Determine the (x, y) coordinate at the center of the cell enclosing the given text.  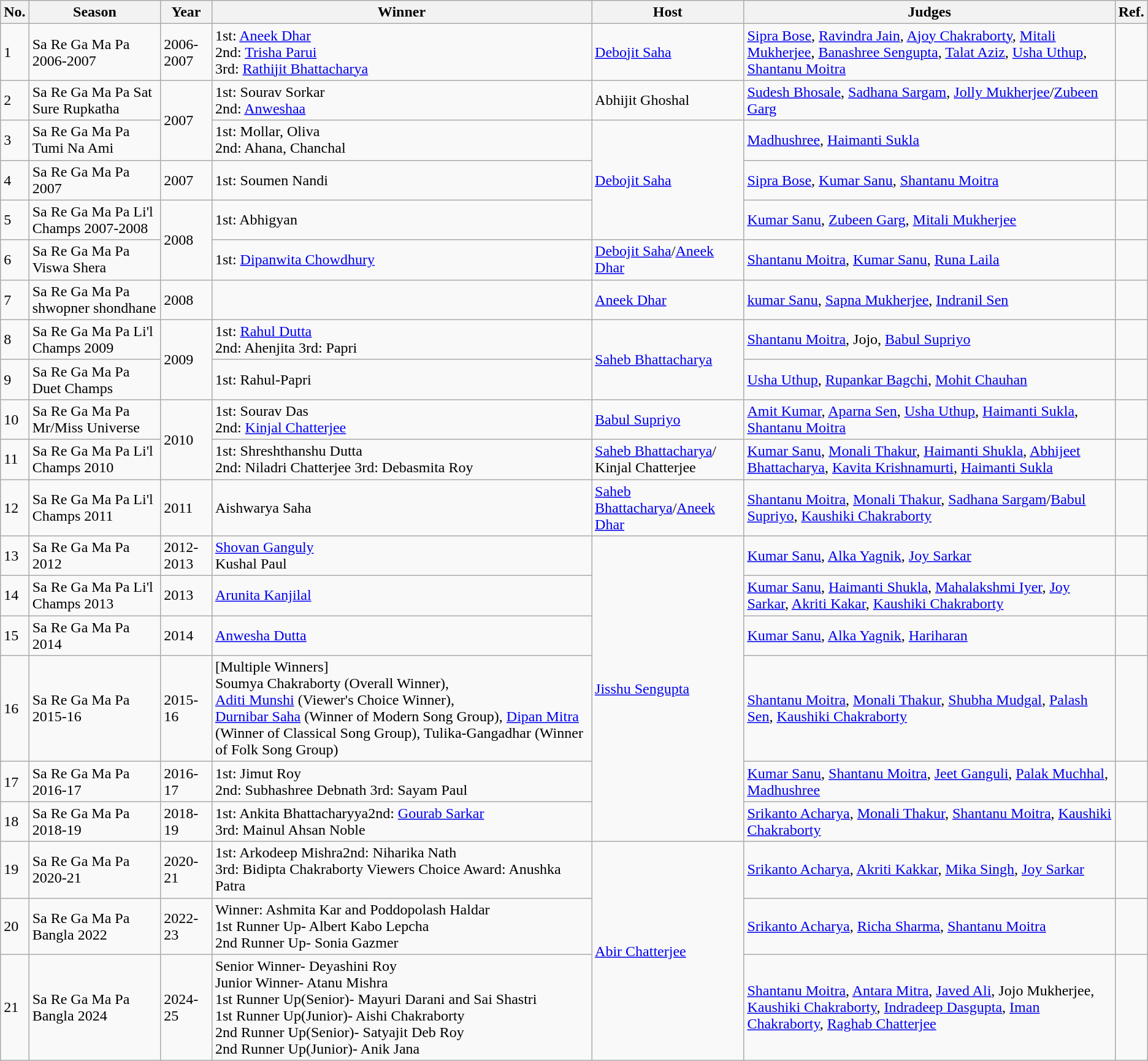
2014 (186, 635)
Sa Re Ga Ma Pa Bangla 2024 (94, 1007)
9 (15, 379)
Season (94, 12)
13 (15, 556)
Kumar Sanu, Monali Thakur, Haimanti Shukla, Abhijeet Bhattacharya, Kavita Krishnamurti, Haimanti Sukla (930, 459)
Anwesha Dutta (401, 635)
kumar Sanu, Sapna Mukherjee, Indranil Sen (930, 299)
Saheb Bhattacharya/Kinjal Chatterjee (668, 459)
2018-19 (186, 822)
6 (15, 260)
5 (15, 220)
Winner (401, 12)
14 (15, 596)
2006-2007 (186, 52)
1st: Sourav Das2nd: Kinjal Chatterjee (401, 419)
1st: Rahul Dutta2nd: Ahenjita 3rd: Papri (401, 340)
Amit Kumar, Aparna Sen, Usha Uthup, Haimanti Sukla, Shantanu Moitra (930, 419)
1st: Ankita Bhattacharyya2nd: Gourab Sarkar3rd: Mainul Ahsan Noble (401, 822)
2012-2013 (186, 556)
Sa Re Ga Ma Pa 2020-21 (94, 870)
Debojit Saha/Aneek Dhar (668, 260)
Sa Re Ga Ma Pa Tumi Na Ami (94, 140)
2015-16 (186, 709)
2024-25 (186, 1007)
1st: Soumen Nandi (401, 180)
Sipra Bose, Ravindra Jain, Ajoy Chakraborty, Mitali Mukherjee, Banashree Sengupta, Talat Aziz, Usha Uthup, Shantanu Moitra (930, 52)
16 (15, 709)
Kumar Sanu, Alka Yagnik, Hariharan (930, 635)
Saheb Bhattacharya/Aneek Dhar (668, 508)
20 (15, 926)
4 (15, 180)
Abhijit Ghoshal (668, 101)
Winner: Ashmita Kar and Poddopolash Haldar1st Runner Up- Albert Kabo Lepcha2nd Runner Up- Sonia Gazmer (401, 926)
7 (15, 299)
Srikanto Acharya, Monali Thakur, Shantanu Moitra, Kaushiki Chakraborty (930, 822)
Kumar Sanu, Zubeen Garg, Mitali Mukherjee (930, 220)
2 (15, 101)
Sa Re Ga Ma Pa 2018-19 (94, 822)
2010 (186, 439)
2011 (186, 508)
Babul Supriyo (668, 419)
2022-23 (186, 926)
2013 (186, 596)
12 (15, 508)
1st: Aneek Dhar2nd: Trisha Parui3rd: Rathijit Bhattacharya (401, 52)
Sa Re Ga Ma Pa Li'l Champs 2011 (94, 508)
1st: Mollar, Oliva2nd: Ahana, Chanchal (401, 140)
1st: Dipanwita Chowdhury (401, 260)
Kumar Sanu, Alka Yagnik, Joy Sarkar (930, 556)
19 (15, 870)
Madhushree, Haimanti Sukla (930, 140)
No. (15, 12)
Saheb Bhattacharya (668, 359)
Kumar Sanu, Shantanu Moitra, Jeet Ganguli, Palak Muchhal, Madhushree (930, 781)
Jisshu Sengupta (668, 689)
1st: Abhigyan (401, 220)
Ref. (1131, 12)
Judges (930, 12)
11 (15, 459)
21 (15, 1007)
Srikanto Acharya, Richa Sharma, Shantanu Moitra (930, 926)
Sudesh Bhosale, Sadhana Sargam, Jolly Mukherjee/Zubeen Garg (930, 101)
Shantanu Moitra, Monali Thakur, Sadhana Sargam/Babul Supriyo, Kaushiki Chakraborty (930, 508)
Sipra Bose, Kumar Sanu, Shantanu Moitra (930, 180)
Sa Re Ga Ma Pa Sat Sure Rupkatha (94, 101)
Shantanu Moitra, Antara Mitra, Javed Ali, Jojo Mukherjee, Kaushiki Chakraborty, Indradeep Dasgupta, Iman Chakraborty, Raghab Chatterjee (930, 1007)
Usha Uthup, Rupankar Bagchi, Mohit Chauhan (930, 379)
1st: Arkodeep Mishra2nd: Niharika Nath3rd: Bidipta Chakraborty Viewers Choice Award: Anushka Patra (401, 870)
Sa Re Ga Ma Pa Li'l Champs 2009 (94, 340)
Sa Re Ga Ma Pa 2015-16 (94, 709)
Aneek Dhar (668, 299)
3 (15, 140)
Sa Re Ga Ma Pa Viswa Shera (94, 260)
Sa Re Ga Ma Pa Li'l Champs 2013 (94, 596)
10 (15, 419)
Shantanu Moitra, Monali Thakur, Shubha Mudgal, Palash Sen, Kaushiki Chakraborty (930, 709)
Sa Re Ga Ma Pa Duet Champs (94, 379)
Abir Chatterjee (668, 951)
1st: Rahul-Papri (401, 379)
2020-21 (186, 870)
Sa Re Ga Ma Pa shwopner shondhane (94, 299)
Shovan Ganguly Kushal Paul (401, 556)
Sa Re Ga Ma Pa 2016-17 (94, 781)
Sa Re Ga Ma Pa 2007 (94, 180)
2009 (186, 359)
1st: Jimut Roy2nd: Subhashree Debnath 3rd: Sayam Paul (401, 781)
8 (15, 340)
Sa Re Ga Ma Pa 2006-2007 (94, 52)
Year (186, 12)
Shantanu Moitra, Kumar Sanu, Runa Laila (930, 260)
Sa Re Ga Ma Pa 2014 (94, 635)
Sa Re Ga Ma Pa Li'l Champs 2010 (94, 459)
Kumar Sanu, Haimanti Shukla, Mahalakshmi Iyer, Joy Sarkar, Akriti Kakar, Kaushiki Chakraborty (930, 596)
2016-17 (186, 781)
Arunita Kanjilal (401, 596)
Sa Re Ga Ma Pa Mr/Miss Universe (94, 419)
15 (15, 635)
Shantanu Moitra, Jojo, Babul Supriyo (930, 340)
Sa Re Ga Ma Pa Li'l Champs 2007-2008 (94, 220)
1st: Sourav Sorkar2nd: Anweshaa (401, 101)
1 (15, 52)
17 (15, 781)
Sa Re Ga Ma Pa 2012 (94, 556)
18 (15, 822)
1st: Shreshthanshu Dutta2nd: Niladri Chatterjee 3rd: Debasmita Roy (401, 459)
Host (668, 12)
Aishwarya Saha (401, 508)
Srikanto Acharya, Akriti Kakkar, Mika Singh, Joy Sarkar (930, 870)
Sa Re Ga Ma Pa Bangla 2022 (94, 926)
